Identify which cell holds the provided text, then report its (X, Y) central coordinate. 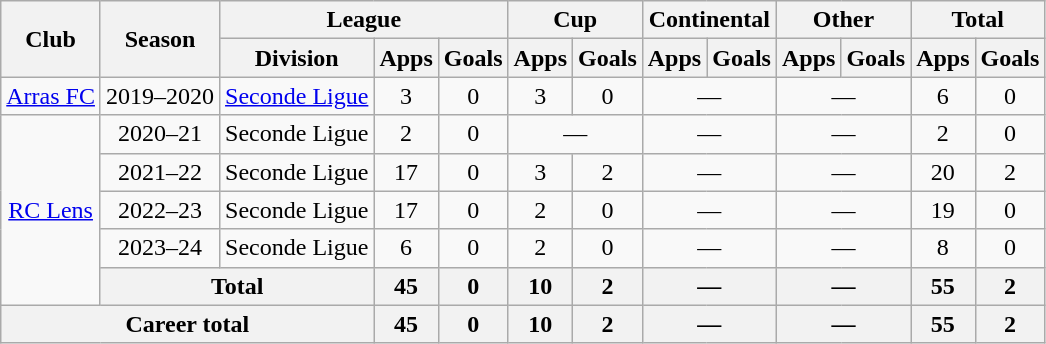
Season (160, 39)
2022–23 (160, 210)
2020–21 (160, 134)
Division (297, 58)
2023–24 (160, 248)
20 (943, 172)
8 (943, 248)
RC Lens (51, 210)
Cup (575, 20)
2021–22 (160, 172)
League (364, 20)
2019–2020 (160, 96)
Arras FC (51, 96)
19 (943, 210)
Career total (188, 324)
Continental (709, 20)
Club (51, 39)
Other (843, 20)
